Extract the [x, y] coordinate from the center of the cell holding the provided text.  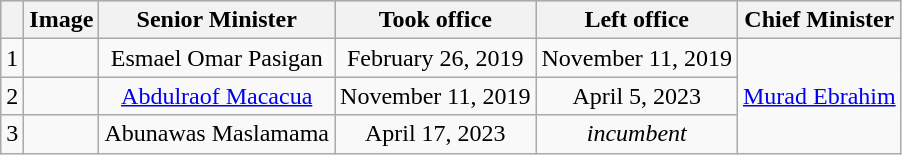
Abunawas Maslamama [217, 134]
April 17, 2023 [436, 134]
Abdulraof Macacua [217, 96]
incumbent [636, 134]
Left office [636, 20]
Image [62, 20]
Chief Minister [819, 20]
1 [12, 58]
Senior Minister [217, 20]
Murad Ebrahim [819, 96]
Took office [436, 20]
2 [12, 96]
3 [12, 134]
Esmael Omar Pasigan [217, 58]
February 26, 2019 [436, 58]
April 5, 2023 [636, 96]
